Determine the (x, y) coordinate at the center of the cell enclosing the given text.  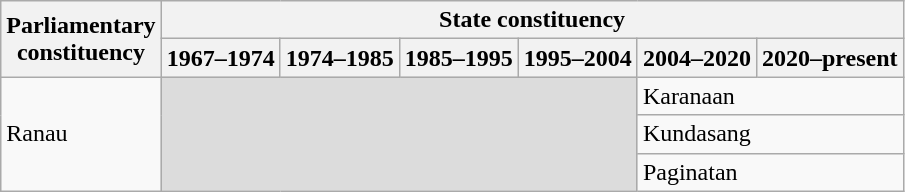
State constituency (532, 20)
2020–present (830, 58)
2004–2020 (696, 58)
Ranau (81, 134)
Karanaan (770, 96)
1974–1985 (340, 58)
1985–1995 (458, 58)
Kundasang (770, 134)
1967–1974 (220, 58)
1995–2004 (578, 58)
Paginatan (770, 172)
Parliamentaryconstituency (81, 39)
